Determine the [X, Y] coordinate at the center of the cell enclosing the given text.  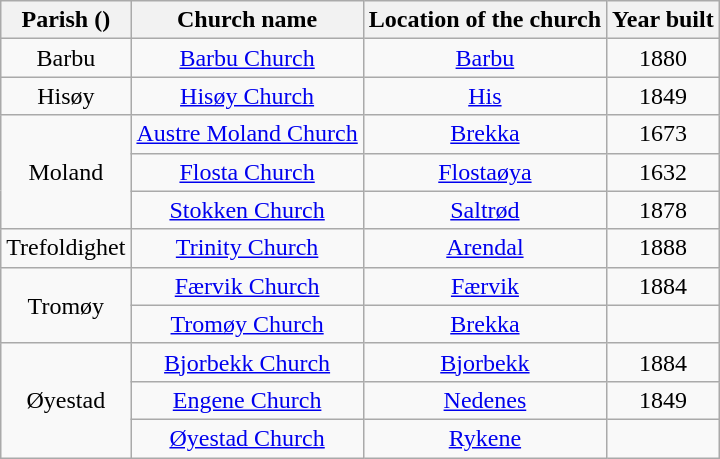
Bjorbekk Church [247, 362]
1632 [664, 172]
Church name [247, 20]
Flostaøya [484, 172]
1888 [664, 248]
1880 [664, 58]
Barbu Church [247, 58]
Færvik [484, 286]
Saltrød [484, 210]
1673 [664, 134]
1878 [664, 210]
Engene Church [247, 400]
Parish () [66, 20]
Hisøy [66, 96]
Trefoldighet [66, 248]
Tromøy Church [247, 324]
Øyestad [66, 400]
Nedenes [484, 400]
Rykene [484, 438]
Flosta Church [247, 172]
His [484, 96]
Færvik Church [247, 286]
Stokken Church [247, 210]
Arendal [484, 248]
Trinity Church [247, 248]
Moland [66, 172]
Øyestad Church [247, 438]
Location of the church [484, 20]
Austre Moland Church [247, 134]
Bjorbekk [484, 362]
Year built [664, 20]
Hisøy Church [247, 96]
Tromøy [66, 305]
